Determine the [X, Y] coordinate at the center of the cell enclosing the given text.  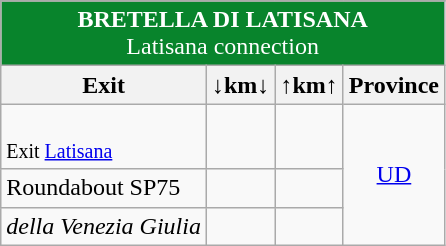
Province [394, 85]
Exit Latisana [104, 136]
della Venezia Giulia [104, 226]
UD [394, 174]
↑km↑ [309, 85]
BRETELLA DI LATISANALatisana connection [223, 34]
Exit [104, 85]
Roundabout SP75 [104, 188]
↓km↓ [240, 85]
